Locate the cell with the specified text and output its [X, Y] center coordinate. 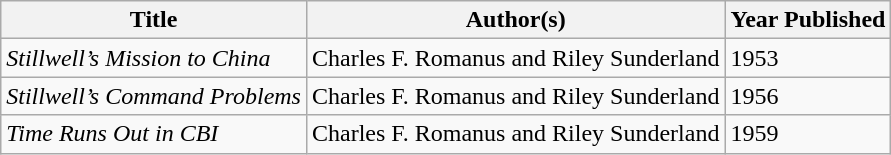
1956 [808, 96]
Stillwell’s Mission to China [154, 58]
Time Runs Out in CBI [154, 134]
1953 [808, 58]
Year Published [808, 20]
Title [154, 20]
1959 [808, 134]
Stillwell’s Command Problems [154, 96]
Author(s) [515, 20]
